Scan for the cell matching the given text and deliver its [X, Y] coordinate at center. 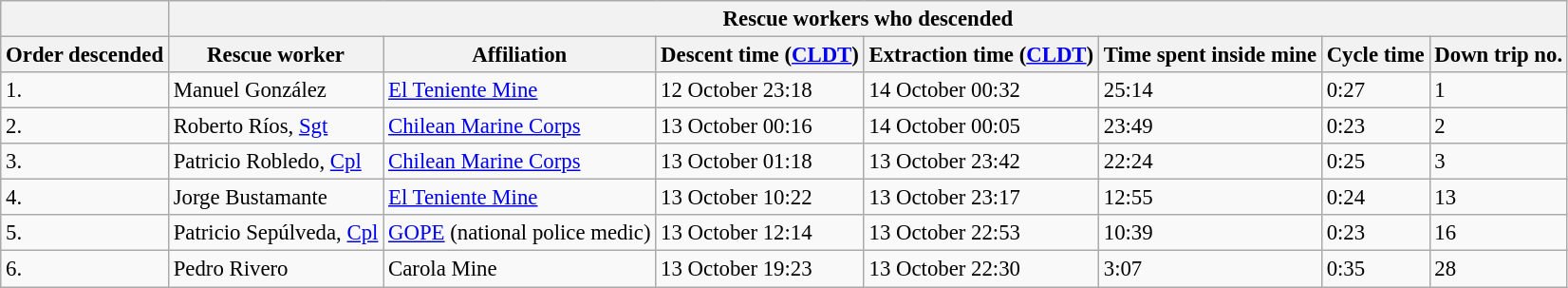
Carola Mine [520, 269]
13 October 22:53 [981, 233]
5. [85, 233]
12 October 23:18 [759, 90]
10:39 [1209, 233]
14 October 00:32 [981, 90]
3 [1498, 162]
12:55 [1209, 198]
Extraction time (CLDT) [981, 55]
13 October 01:18 [759, 162]
Descent time (CLDT) [759, 55]
13 October 23:42 [981, 162]
3. [85, 162]
1. [85, 90]
GOPE (national police medic) [520, 233]
Rescue workers who descended [868, 19]
Patricio Sepúlveda, Cpl [275, 233]
1 [1498, 90]
3:07 [1209, 269]
Cycle time [1375, 55]
Affiliation [520, 55]
13 October 22:30 [981, 269]
Rescue worker [275, 55]
Down trip no. [1498, 55]
14 October 00:05 [981, 126]
28 [1498, 269]
4. [85, 198]
13 October 19:23 [759, 269]
Order descended [85, 55]
Pedro Rivero [275, 269]
25:14 [1209, 90]
2 [1498, 126]
0:24 [1375, 198]
Manuel González [275, 90]
Roberto Ríos, Sgt [275, 126]
23:49 [1209, 126]
13 [1498, 198]
2. [85, 126]
6. [85, 269]
22:24 [1209, 162]
0:35 [1375, 269]
13 October 12:14 [759, 233]
Jorge Bustamante [275, 198]
13 October 00:16 [759, 126]
16 [1498, 233]
0:25 [1375, 162]
13 October 10:22 [759, 198]
Time spent inside mine [1209, 55]
0:27 [1375, 90]
Patricio Robledo, Cpl [275, 162]
13 October 23:17 [981, 198]
